Identify which cell holds the provided text, then report its (x, y) central coordinate. 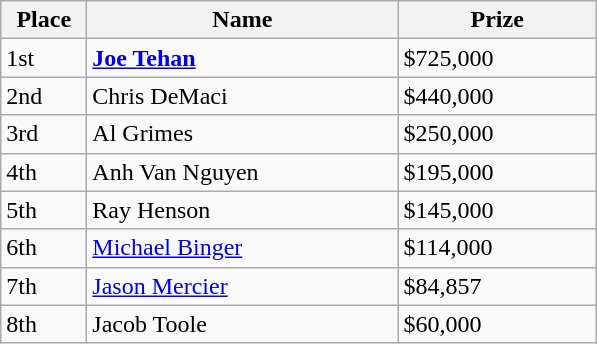
8th (44, 324)
2nd (44, 96)
$60,000 (498, 324)
$114,000 (498, 248)
$440,000 (498, 96)
$250,000 (498, 134)
Chris DeMaci (242, 96)
$84,857 (498, 286)
$145,000 (498, 210)
Ray Henson (242, 210)
Jason Mercier (242, 286)
1st (44, 58)
Prize (498, 20)
$195,000 (498, 172)
Joe Tehan (242, 58)
4th (44, 172)
$725,000 (498, 58)
5th (44, 210)
Michael Binger (242, 248)
7th (44, 286)
Name (242, 20)
Place (44, 20)
3rd (44, 134)
Jacob Toole (242, 324)
Al Grimes (242, 134)
6th (44, 248)
Anh Van Nguyen (242, 172)
